Capture the cell that displays the provided text and extract its [X, Y] central coordinate. 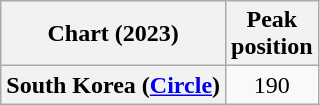
South Korea (Circle) [114, 85]
Peakposition [272, 34]
Chart (2023) [114, 34]
190 [272, 85]
